Detect which cell encompasses the target text, then output its [x, y] center coordinate. 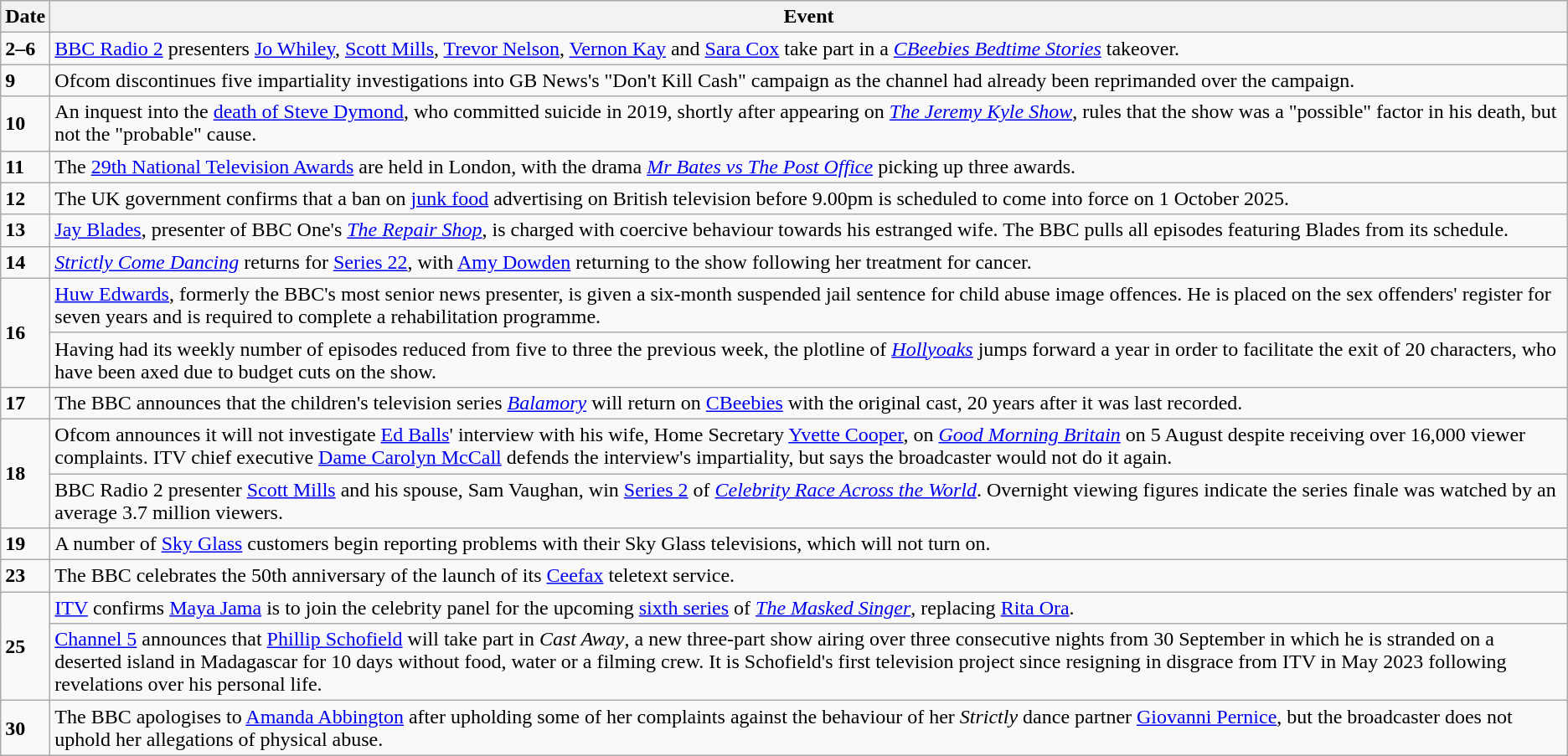
13 [25, 230]
A number of Sky Glass customers begin reporting problems with their Sky Glass televisions, which will not turn on. [809, 544]
The BBC celebrates the 50th anniversary of the launch of its Ceefax teletext service. [809, 576]
19 [25, 544]
12 [25, 198]
Date [25, 17]
16 [25, 332]
25 [25, 646]
BBC Radio 2 presenters Jo Whiley, Scott Mills, Trevor Nelson, Vernon Kay and Sara Cox take part in a CBeebies Bedtime Stories takeover. [809, 49]
11 [25, 167]
17 [25, 403]
14 [25, 262]
The 29th National Television Awards are held in London, with the drama Mr Bates vs The Post Office picking up three awards. [809, 167]
ITV confirms Maya Jama is to join the celebrity panel for the upcoming sixth series of The Masked Singer, replacing Rita Ora. [809, 608]
18 [25, 473]
10 [25, 124]
Event [809, 17]
The BBC announces that the children's television series Balamory will return on CBeebies with the original cast, 20 years after it was last recorded. [809, 403]
Strictly Come Dancing returns for Series 22, with Amy Dowden returning to the show following her treatment for cancer. [809, 262]
2–6 [25, 49]
9 [25, 80]
The UK government confirms that a ban on junk food advertising on British television before 9.00pm is scheduled to come into force on 1 October 2025. [809, 198]
30 [25, 728]
23 [25, 576]
